Extract the [x, y] coordinate from the center of the cell holding the provided text.  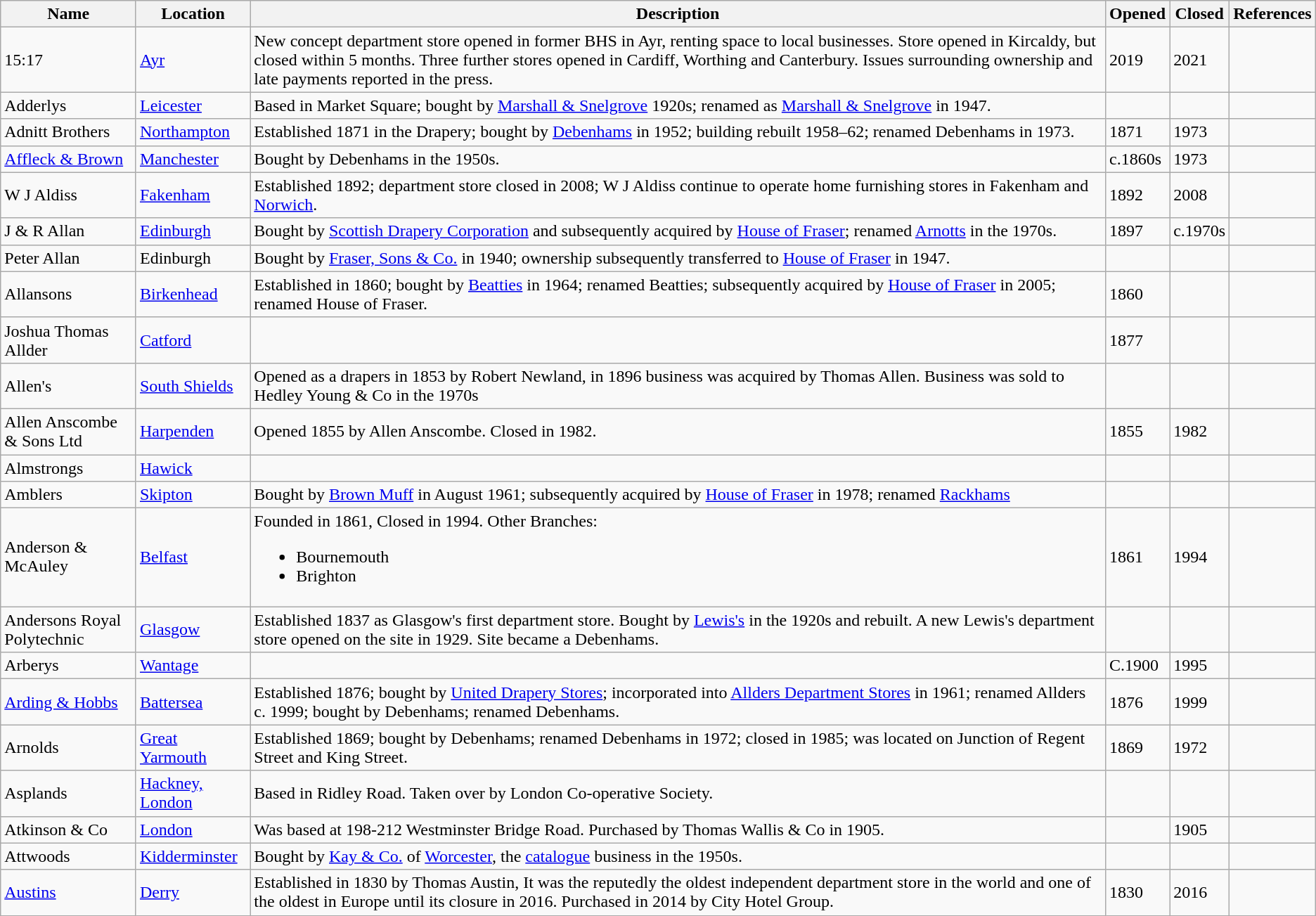
Andersons Royal Polytechnic [69, 630]
1994 [1199, 557]
Northampton [193, 132]
Affleck & Brown [69, 159]
London [193, 830]
Fakenham [193, 195]
2021 [1199, 60]
Leicester [193, 105]
1876 [1137, 702]
Allen Anscombe & Sons Ltd [69, 432]
Almstrongs [69, 467]
Bought by Kay & Co. of Worcester, the catalogue business in the 1950s. [678, 856]
1830 [1137, 893]
Attwoods [69, 856]
Asplands [69, 793]
2019 [1137, 60]
Wantage [193, 666]
1982 [1199, 432]
Bought by Scottish Drapery Corporation and subsequently acquired by House of Fraser; renamed Arnotts in the 1970s. [678, 231]
J & R Allan [69, 231]
Austins [69, 893]
Anderson & McAuley [69, 557]
1869 [1137, 748]
Based in Ridley Road. Taken over by London Co-operative Society. [678, 793]
Atkinson & Co [69, 830]
Adderlys [69, 105]
Manchester [193, 159]
Established in 1860; bought by Beatties in 1964; renamed Beatties; subsequently acquired by House of Fraser in 2005; renamed House of Fraser. [678, 294]
Opened [1137, 14]
1860 [1137, 294]
Peter Allan [69, 258]
Birkenhead [193, 294]
Established 1892; department store closed in 2008; W J Aldiss continue to operate home furnishing stores in Fakenham and Norwich. [678, 195]
Arnolds [69, 748]
Closed [1199, 14]
2008 [1199, 195]
Joshua Thomas Allder [69, 340]
Opened 1855 by Allen Anscombe. Closed in 1982. [678, 432]
Amblers [69, 495]
Location [193, 14]
C.1900 [1137, 666]
1892 [1137, 195]
Name [69, 14]
Ayr [193, 60]
Bought by Debenhams in the 1950s. [678, 159]
1905 [1199, 830]
Catford [193, 340]
1861 [1137, 557]
Harpenden [193, 432]
Allen's [69, 385]
W J Aldiss [69, 195]
Belfast [193, 557]
Derry [193, 893]
Bought by Brown Muff in August 1961; subsequently acquired by House of Fraser in 1978; renamed Rackhams [678, 495]
References [1272, 14]
Great Yarmouth [193, 748]
1972 [1199, 748]
1897 [1137, 231]
South Shields [193, 385]
Hackney, London [193, 793]
Kidderminster [193, 856]
15:17 [69, 60]
Adnitt Brothers [69, 132]
2016 [1199, 893]
Battersea [193, 702]
Was based at 198-212 Westminster Bridge Road. Purchased by Thomas Wallis & Co in 1905. [678, 830]
Founded in 1861, Closed in 1994. Other Branches:BournemouthBrighton [678, 557]
Established 1871 in the Drapery; bought by Debenhams in 1952; building rebuilt 1958–62; renamed Debenhams in 1973. [678, 132]
c.1970s [1199, 231]
1995 [1199, 666]
1871 [1137, 132]
Established 1869; bought by Debenhams; renamed Debenhams in 1972; closed in 1985; was located on Junction of Regent Street and King Street. [678, 748]
Arding & Hobbs [69, 702]
1877 [1137, 340]
Glasgow [193, 630]
c.1860s [1137, 159]
1855 [1137, 432]
Allansons [69, 294]
Opened as a drapers in 1853 by Robert Newland, in 1896 business was acquired by Thomas Allen. Business was sold to Hedley Young & Co in the 1970s [678, 385]
Arberys [69, 666]
Description [678, 14]
Bought by Fraser, Sons & Co. in 1940; ownership subsequently transferred to House of Fraser in 1947. [678, 258]
1999 [1199, 702]
Skipton [193, 495]
Hawick [193, 467]
Based in Market Square; bought by Marshall & Snelgrove 1920s; renamed as Marshall & Snelgrove in 1947. [678, 105]
